Output the (x, y) coordinate of the center of the cell containing the given text.  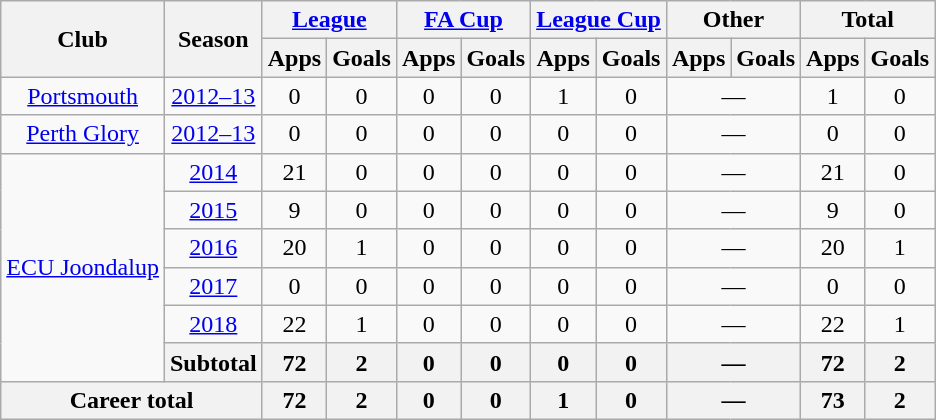
2017 (213, 286)
Portsmouth (83, 96)
Total (868, 20)
Perth Glory (83, 134)
Subtotal (213, 362)
Season (213, 39)
League (329, 20)
FA Cup (463, 20)
73 (833, 400)
Club (83, 39)
2014 (213, 172)
2015 (213, 210)
2016 (213, 248)
League Cup (599, 20)
Other (733, 20)
Career total (132, 400)
2018 (213, 324)
ECU Joondalup (83, 267)
